Determine the (x, y) coordinate at the center of the cell enclosing the given text.  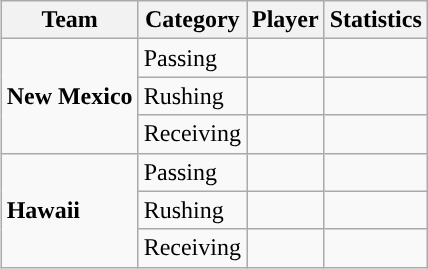
New Mexico (70, 96)
Category (192, 20)
Team (70, 20)
Statistics (376, 20)
Player (285, 20)
Hawaii (70, 210)
